Pinpoint the cell where the given text exists, returning its [X, Y] midpoint coordinate. 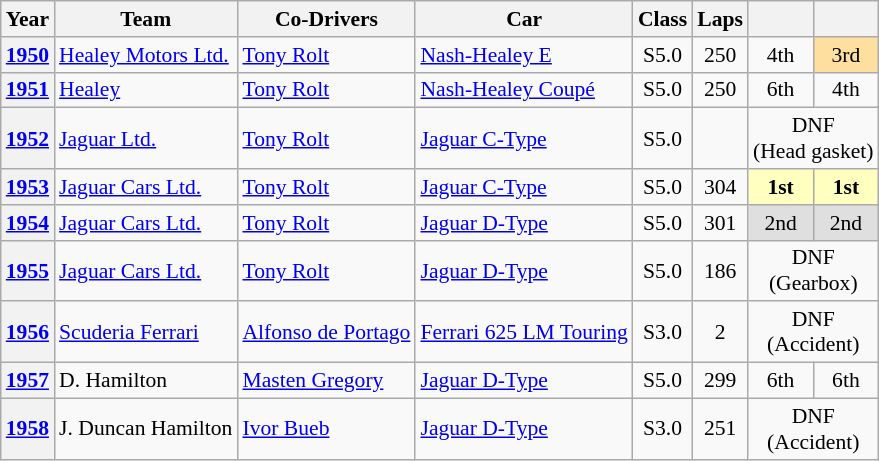
Nash-Healey Coupé [524, 90]
Healey [146, 90]
Car [524, 19]
1951 [28, 90]
1957 [28, 381]
Team [146, 19]
1950 [28, 55]
DNF(Gearbox) [814, 270]
304 [720, 187]
1954 [28, 223]
1956 [28, 332]
Nash-Healey E [524, 55]
3rd [846, 55]
1958 [28, 428]
D. Hamilton [146, 381]
Laps [720, 19]
1955 [28, 270]
Class [662, 19]
Healey Motors Ltd. [146, 55]
2 [720, 332]
1952 [28, 138]
Year [28, 19]
251 [720, 428]
J. Duncan Hamilton [146, 428]
DNF(Head gasket) [814, 138]
186 [720, 270]
299 [720, 381]
301 [720, 223]
Jaguar Ltd. [146, 138]
Ferrari 625 LM Touring [524, 332]
Ivor Bueb [326, 428]
Co-Drivers [326, 19]
Scuderia Ferrari [146, 332]
1953 [28, 187]
Alfonso de Portago [326, 332]
Masten Gregory [326, 381]
